For the text-containing cell, return its midpoint in (X, Y) coordinate format. 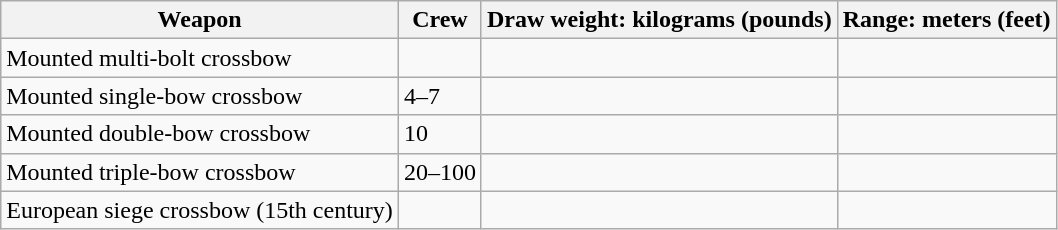
Range: meters (feet) (946, 20)
European siege crossbow (15th century) (200, 210)
Weapon (200, 20)
Draw weight: kilograms (pounds) (659, 20)
Mounted triple-bow crossbow (200, 172)
Mounted multi-bolt crossbow (200, 58)
10 (440, 134)
4–7 (440, 96)
Crew (440, 20)
Mounted double-bow crossbow (200, 134)
20–100 (440, 172)
Mounted single-bow crossbow (200, 96)
